Search for the cell housing the specified text and yield its [x, y] center coordinate. 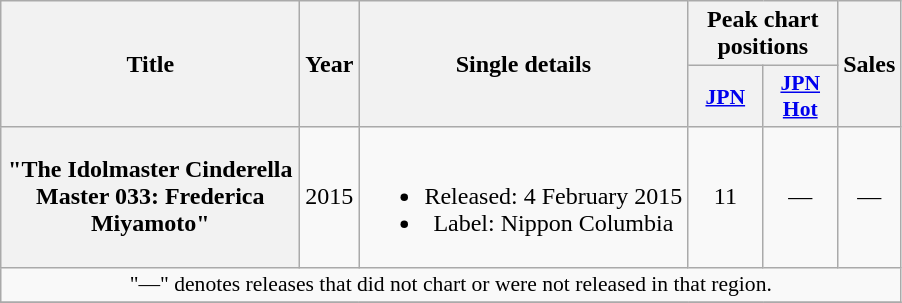
11 [726, 197]
Title [150, 64]
Released: 4 February 2015Label: Nippon Columbia [524, 197]
JPN [726, 96]
Year [330, 64]
Single details [524, 64]
JPNHot [800, 96]
2015 [330, 197]
"—" denotes releases that did not chart or were not released in that region. [451, 285]
Peak chart positions [763, 34]
Sales [870, 64]
"The Idolmaster Cinderella Master 033: Frederica Miyamoto" [150, 197]
